For the text-containing cell, return its midpoint in [X, Y] coordinate format. 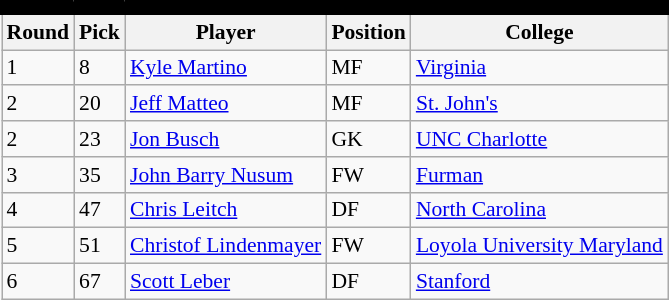
67 [100, 282]
Position [368, 32]
4 [38, 210]
Round [38, 32]
35 [100, 175]
North Carolina [540, 210]
Loyola University Maryland [540, 246]
GK [368, 139]
3 [38, 175]
8 [100, 68]
23 [100, 139]
20 [100, 104]
47 [100, 210]
1 [38, 68]
Scott Leber [226, 282]
Virginia [540, 68]
5 [38, 246]
Jeff Matteo [226, 104]
St. John's [540, 104]
UNC Charlotte [540, 139]
College [540, 32]
Stanford [540, 282]
Furman [540, 175]
Jon Busch [226, 139]
Christof Lindenmayer [226, 246]
John Barry Nusum [226, 175]
6 [38, 282]
Pick [100, 32]
Player [226, 32]
51 [100, 246]
Kyle Martino [226, 68]
Chris Leitch [226, 210]
